Scan for the cell matching the given text and deliver its (x, y) coordinate at center. 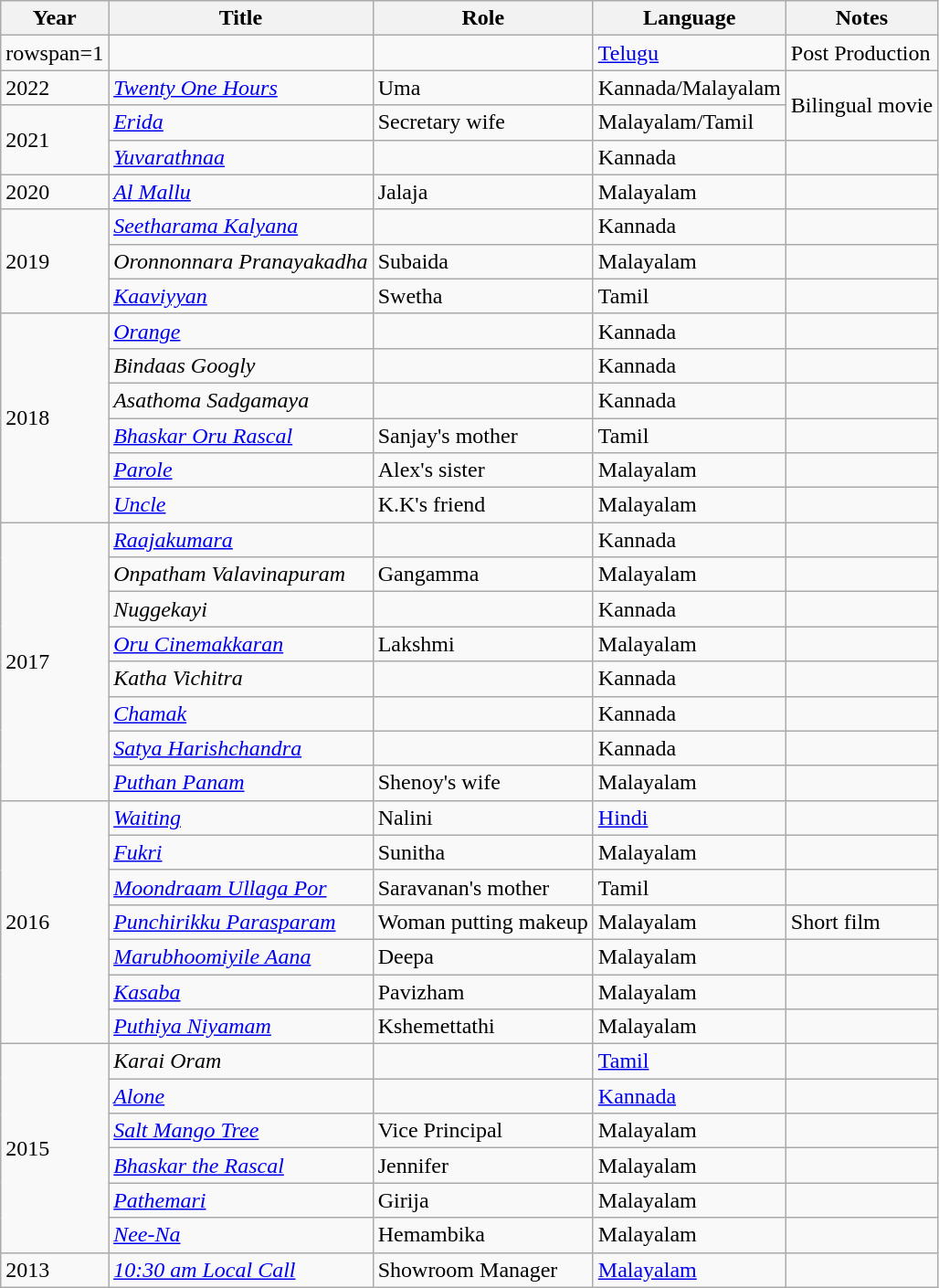
Woman putting makeup (482, 922)
2019 (55, 261)
Showroom Manager (482, 1270)
Marubhoomiyile Aana (241, 956)
Orange (241, 331)
2017 (55, 661)
2022 (55, 88)
Uma (482, 88)
Vice Principal (482, 1131)
2016 (55, 922)
Yuvarathnaa (241, 157)
Role (482, 18)
Swetha (482, 296)
Bilingual movie (861, 105)
Oronnonnara Pranayakadha (241, 261)
2013 (55, 1270)
Lakshmi (482, 644)
Alex's sister (482, 470)
Kshemettathi (482, 1027)
Alone (241, 1096)
Telugu (689, 53)
Sanjay's mother (482, 436)
Bhaskar the Rascal (241, 1166)
Secretary wife (482, 122)
Puthan Panam (241, 783)
Short film (861, 922)
Raajakumara (241, 540)
Bindaas Googly (241, 365)
Shenoy's wife (482, 783)
2015 (55, 1148)
K.K's friend (482, 505)
Moondraam Ullaga Por (241, 887)
Kaaviyyan (241, 296)
Subaida (482, 261)
Hemambika (482, 1235)
Hindi (689, 818)
Parole (241, 470)
Asathoma Sadgamaya (241, 400)
Title (241, 18)
2021 (55, 140)
Gangamma (482, 575)
Malayalam/Tamil (689, 122)
Satya Harishchandra (241, 748)
Deepa (482, 956)
Erida (241, 122)
Kannada/Malayalam (689, 88)
Nuggekayi (241, 609)
Karai Oram (241, 1061)
Jalaja (482, 192)
Seetharama Kalyana (241, 227)
Nalini (482, 818)
2018 (55, 417)
10:30 am Local Call (241, 1270)
Twenty One Hours (241, 88)
Bhaskar Oru Rascal (241, 436)
Post Production (861, 53)
2020 (55, 192)
rowspan=1 (55, 53)
Salt Mango Tree (241, 1131)
Pathemari (241, 1200)
Onpatham Valavinapuram (241, 575)
Girija (482, 1200)
Pavizham (482, 991)
Saravanan's mother (482, 887)
Waiting (241, 818)
Jennifer (482, 1166)
Language (689, 18)
Oru Cinemakkaran (241, 644)
Sunitha (482, 852)
Puthiya Niyamam (241, 1027)
Al Mallu (241, 192)
Katha Vichitra (241, 679)
Punchirikku Parasparam (241, 922)
Year (55, 18)
Chamak (241, 713)
Kasaba (241, 991)
Uncle (241, 505)
Nee-Na (241, 1235)
Notes (861, 18)
Fukri (241, 852)
